Return [x, y] of the center of cell containing provided text 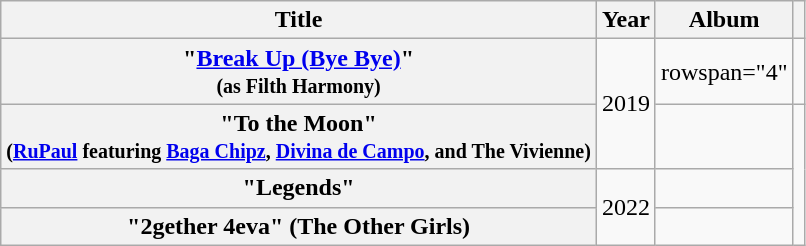
2019 [626, 104]
"To the Moon"(RuPaul featuring Baga Chipz, Divina de Campo, and The Vivienne) [299, 136]
"Break Up (Bye Bye)"(as Filth Harmony) [299, 72]
Year [626, 20]
2022 [626, 207]
"Legends" [299, 188]
"2gether 4eva" (The Other Girls) [299, 226]
Title [299, 20]
Album [724, 20]
rowspan="4" [724, 72]
